Provide the (x, y) coordinate of the cell's center where the given text is located.  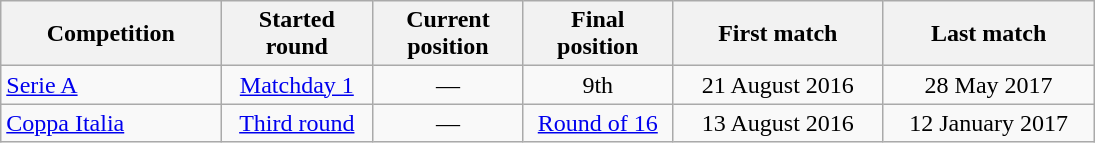
Started round (297, 34)
First match (778, 34)
9th (598, 85)
Round of 16 (598, 123)
Matchday 1 (297, 85)
Serie A (111, 85)
28 May 2017 (988, 85)
13 August 2016 (778, 123)
12 January 2017 (988, 123)
Final position (598, 34)
Coppa Italia (111, 123)
Third round (297, 123)
21 August 2016 (778, 85)
Competition (111, 34)
Last match (988, 34)
Current position (448, 34)
